Return [X, Y] of the center of cell containing provided text 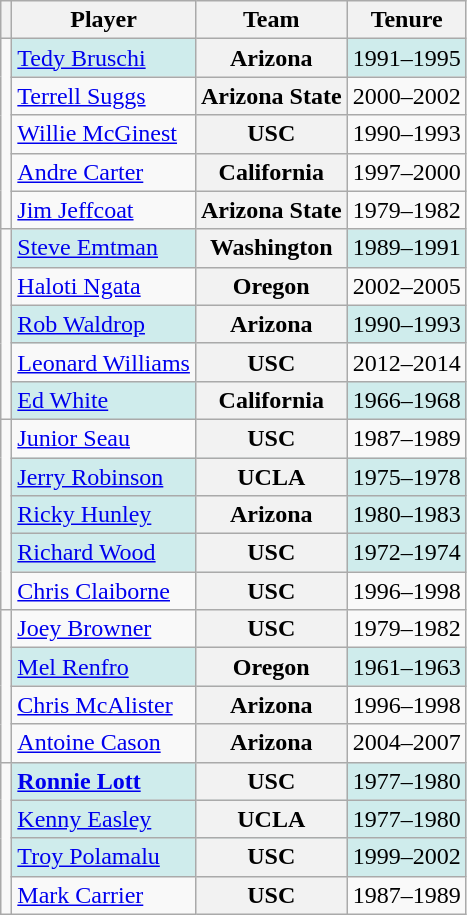
1975–1978 [406, 477]
Jerry Robinson [104, 477]
Steve Emtman [104, 248]
1999–2002 [406, 857]
Jim Jeffcoat [104, 210]
Tenure [406, 20]
Washington [271, 248]
1989–1991 [406, 248]
Rob Waldrop [104, 324]
Tedy Bruschi [104, 58]
Joey Browner [104, 629]
1961–1963 [406, 667]
1991–1995 [406, 58]
Antoine Cason [104, 743]
2002–2005 [406, 286]
1980–1983 [406, 515]
1997–2000 [406, 172]
Ronnie Lott [104, 781]
Mel Renfro [104, 667]
2004–2007 [406, 743]
Leonard Williams [104, 362]
1972–1974 [406, 553]
Kenny Easley [104, 819]
Chris McAlister [104, 705]
Junior Seau [104, 438]
Player [104, 20]
Willie McGinest [104, 134]
Haloti Ngata [104, 286]
Troy Polamalu [104, 857]
Terrell Suggs [104, 96]
2000–2002 [406, 96]
2012–2014 [406, 362]
1966–1968 [406, 400]
Ricky Hunley [104, 515]
Chris Claiborne [104, 591]
Ed White [104, 400]
Richard Wood [104, 553]
Mark Carrier [104, 895]
Andre Carter [104, 172]
Team [271, 20]
